Output the (X, Y) coordinate of the center of the cell containing the given text.  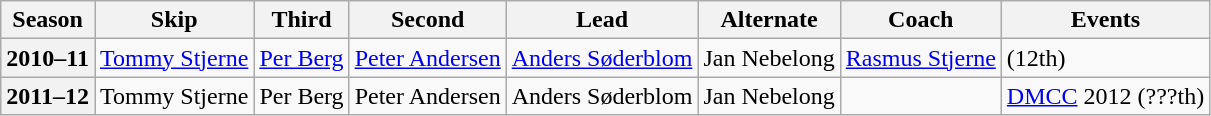
2011–12 (48, 96)
Season (48, 20)
2010–11 (48, 58)
DMCC 2012 (???th) (1105, 96)
Coach (920, 20)
Lead (602, 20)
Alternate (769, 20)
Skip (174, 20)
Third (302, 20)
Second (428, 20)
Rasmus Stjerne (920, 58)
(12th) (1105, 58)
Events (1105, 20)
